Output the [X, Y] coordinate of the center of the cell containing the given text.  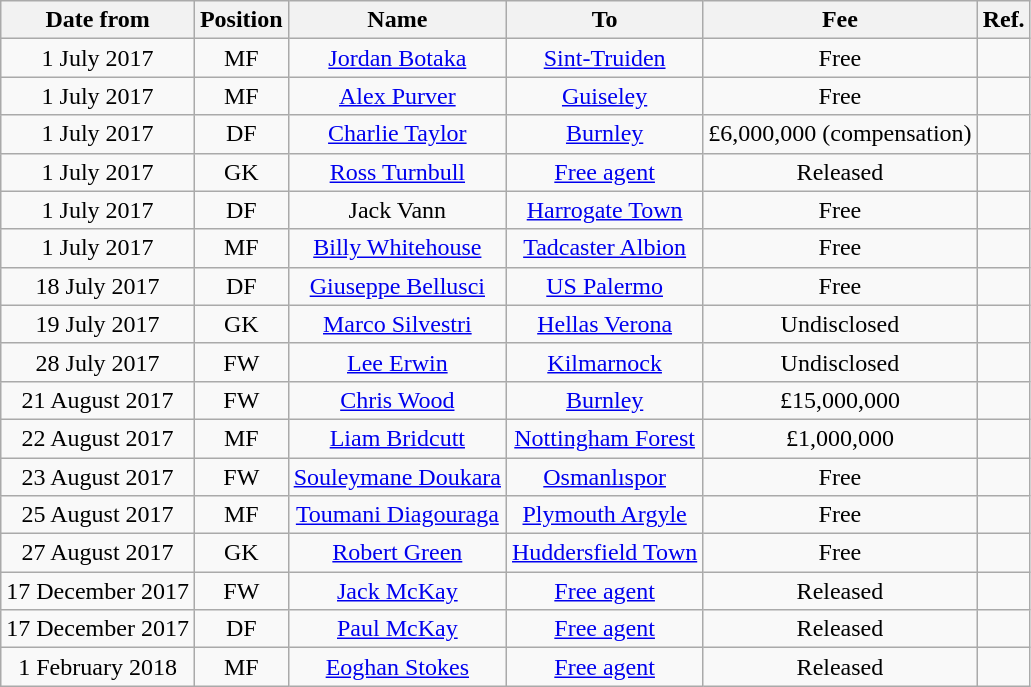
Guiseley [605, 96]
Jack Vann [397, 210]
Date from [98, 20]
US Palermo [605, 286]
25 August 2017 [98, 515]
18 July 2017 [98, 286]
Toumani Diagouraga [397, 515]
Ref. [1004, 20]
Osmanlıspor [605, 477]
Jordan Botaka [397, 58]
Billy Whitehouse [397, 248]
Chris Wood [397, 400]
To [605, 20]
27 August 2017 [98, 553]
Liam Bridcutt [397, 438]
Position [241, 20]
Hellas Verona [605, 324]
Eoghan Stokes [397, 667]
Tadcaster Albion [605, 248]
19 July 2017 [98, 324]
Nottingham Forest [605, 438]
Alex Purver [397, 96]
23 August 2017 [98, 477]
Plymouth Argyle [605, 515]
Sint-Truiden [605, 58]
21 August 2017 [98, 400]
£6,000,000 (compensation) [840, 134]
£15,000,000 [840, 400]
28 July 2017 [98, 362]
1 February 2018 [98, 667]
Fee [840, 20]
Name [397, 20]
Charlie Taylor [397, 134]
Giuseppe Bellusci [397, 286]
Robert Green [397, 553]
£1,000,000 [840, 438]
Lee Erwin [397, 362]
Kilmarnock [605, 362]
Paul McKay [397, 629]
Souleymane Doukara [397, 477]
Harrogate Town [605, 210]
Marco Silvestri [397, 324]
Ross Turnbull [397, 172]
Jack McKay [397, 591]
22 August 2017 [98, 438]
Huddersfield Town [605, 553]
